Pinpoint the cell where the given text exists, returning its (x, y) midpoint coordinate. 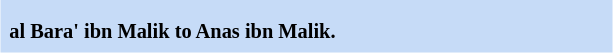
al Bara' ibn Malik to Anas ibn Malik. (306, 32)
